Identify which cell holds the provided text, then report its [X, Y] central coordinate. 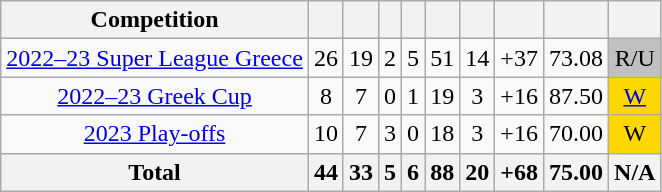
+68 [520, 172]
14 [478, 58]
44 [326, 172]
73.08 [576, 58]
20 [478, 172]
51 [442, 58]
2 [390, 58]
Total [155, 172]
88 [442, 172]
N/A [635, 172]
87.50 [576, 96]
70.00 [576, 134]
1 [414, 96]
6 [414, 172]
10 [326, 134]
2022–23 Super League Greece [155, 58]
2022–23 Greek Cup [155, 96]
8 [326, 96]
2023 Play-offs [155, 134]
+37 [520, 58]
26 [326, 58]
18 [442, 134]
33 [360, 172]
75.00 [576, 172]
Competition [155, 20]
R/U [635, 58]
